Locate the cell with the specified text and output its (X, Y) center coordinate. 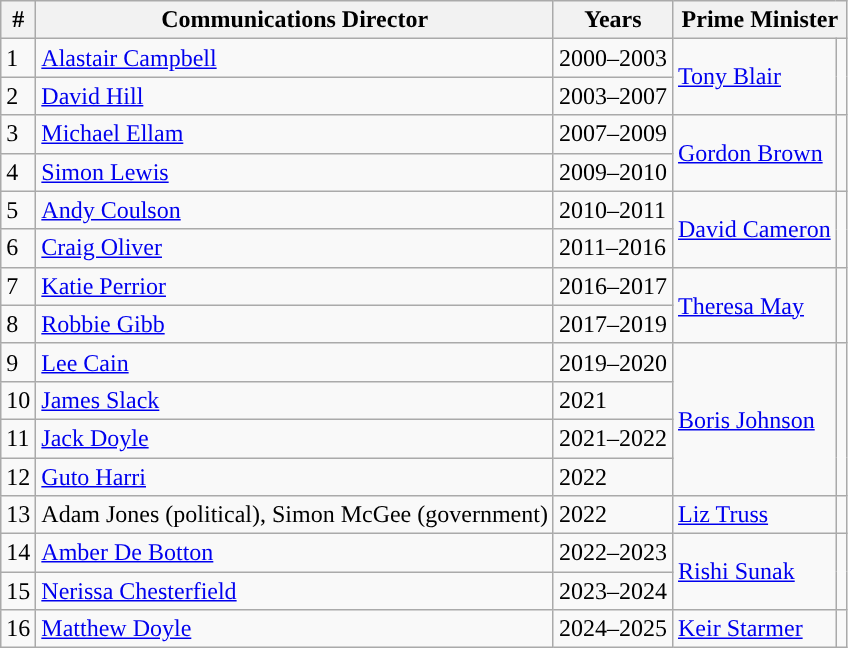
Boris Johnson (754, 419)
Craig Oliver (295, 248)
Theresa May (754, 305)
Liz Truss (754, 515)
2023–2024 (612, 591)
5 (18, 210)
Jack Doyle (295, 438)
13 (18, 515)
2019–2020 (612, 362)
2003–2007 (612, 96)
2024–2025 (612, 629)
2000–2003 (612, 58)
9 (18, 362)
Prime Minister (760, 20)
Simon Lewis (295, 172)
# (18, 20)
Communications Director (295, 20)
3 (18, 134)
4 (18, 172)
2022–2023 (612, 553)
7 (18, 286)
Gordon Brown (754, 153)
David Cameron (754, 229)
Katie Perrior (295, 286)
Nerissa Chesterfield (295, 591)
2010–2011 (612, 210)
Keir Starmer (754, 629)
Alastair Campbell (295, 58)
2011–2016 (612, 248)
Matthew Doyle (295, 629)
2 (18, 96)
Adam Jones (political), Simon McGee (government) (295, 515)
16 (18, 629)
6 (18, 248)
Guto Harri (295, 477)
Lee Cain (295, 362)
2016–2017 (612, 286)
James Slack (295, 400)
12 (18, 477)
Amber De Botton (295, 553)
Years (612, 20)
Rishi Sunak (754, 572)
8 (18, 324)
2021 (612, 400)
Robbie Gibb (295, 324)
2009–2010 (612, 172)
Tony Blair (754, 77)
2021–2022 (612, 438)
11 (18, 438)
15 (18, 591)
10 (18, 400)
1 (18, 58)
Andy Coulson (295, 210)
Michael Ellam (295, 134)
14 (18, 553)
David Hill (295, 96)
2007–2009 (612, 134)
2017–2019 (612, 324)
